Return (x, y) of the center of cell containing provided text 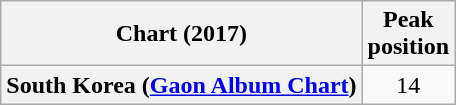
Peakposition (408, 34)
South Korea (Gaon Album Chart) (182, 85)
14 (408, 85)
Chart (2017) (182, 34)
